Determine the (x, y) coordinate at the center of the cell enclosing the given text.  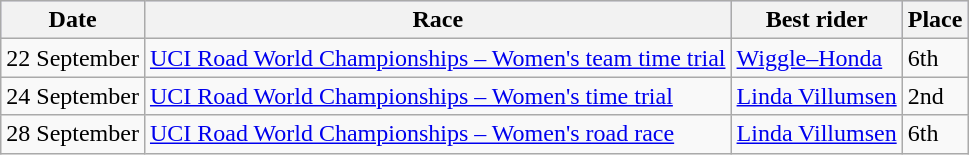
2nd (935, 96)
Place (935, 20)
22 September (73, 58)
UCI Road World Championships – Women's time trial (438, 96)
Wiggle–Honda (816, 58)
UCI Road World Championships – Women's team time trial (438, 58)
24 September (73, 96)
Date (73, 20)
Best rider (816, 20)
UCI Road World Championships – Women's road race (438, 134)
Race (438, 20)
28 September (73, 134)
